Search for the cell housing the specified text and yield its (x, y) center coordinate. 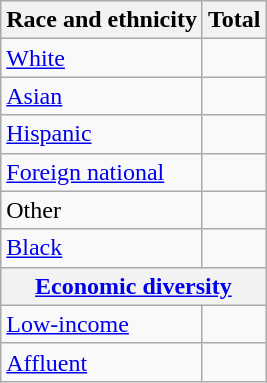
Total (234, 20)
Affluent (102, 362)
Race and ethnicity (102, 20)
Foreign national (102, 172)
Hispanic (102, 134)
Low-income (102, 324)
White (102, 58)
Economic diversity (134, 286)
Black (102, 248)
Asian (102, 96)
Other (102, 210)
